Find where the given text appears and provide that cell's center as [x, y] coordinate. 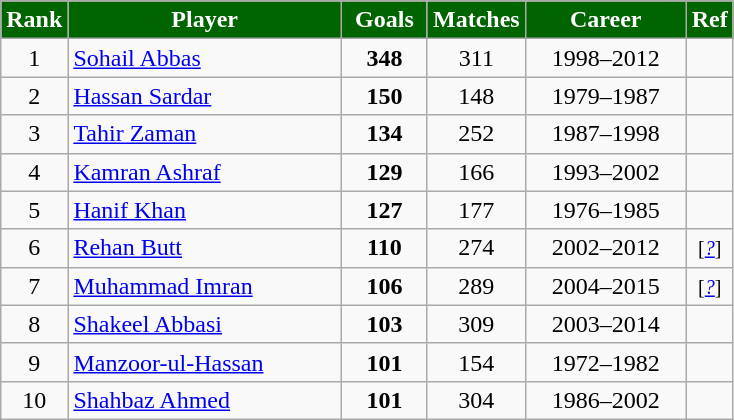
148 [476, 96]
1976–1985 [606, 210]
Kamran Ashraf [205, 172]
3 [34, 134]
Matches [476, 20]
1987–1998 [606, 134]
2002–2012 [606, 248]
Sohail Abbas [205, 58]
1993–2002 [606, 172]
129 [384, 172]
Hassan Sardar [205, 96]
Hanif Khan [205, 210]
5 [34, 210]
1979–1987 [606, 96]
Rehan Butt [205, 248]
8 [34, 324]
304 [476, 400]
4 [34, 172]
Shahbaz Ahmed [205, 400]
Shakeel Abbasi [205, 324]
6 [34, 248]
Manzoor-ul-Hassan [205, 362]
134 [384, 134]
1986–2002 [606, 400]
106 [384, 286]
Tahir Zaman [205, 134]
Muhammad Imran [205, 286]
Rank [34, 20]
110 [384, 248]
103 [384, 324]
7 [34, 286]
150 [384, 96]
1998–2012 [606, 58]
252 [476, 134]
Ref [710, 20]
311 [476, 58]
2 [34, 96]
154 [476, 362]
2003–2014 [606, 324]
1 [34, 58]
Career [606, 20]
166 [476, 172]
289 [476, 286]
127 [384, 210]
274 [476, 248]
309 [476, 324]
348 [384, 58]
9 [34, 362]
Player [205, 20]
177 [476, 210]
1972–1982 [606, 362]
Goals [384, 20]
2004–2015 [606, 286]
10 [34, 400]
